Determine the [x, y] coordinate at the center of the cell enclosing the given text.  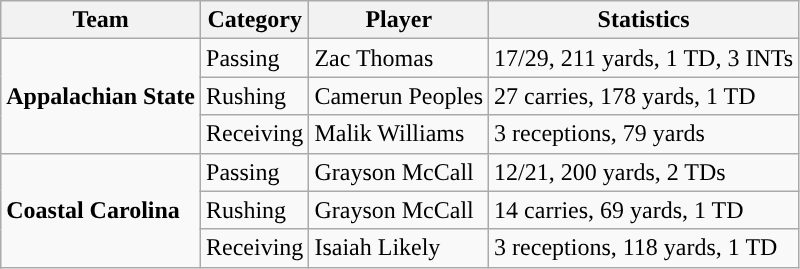
Camerun Peoples [399, 96]
Team [101, 20]
3 receptions, 79 yards [644, 134]
Zac Thomas [399, 58]
Player [399, 20]
17/29, 211 yards, 1 TD, 3 INTs [644, 58]
Malik Williams [399, 134]
Category [255, 20]
Appalachian State [101, 96]
3 receptions, 118 yards, 1 TD [644, 248]
Coastal Carolina [101, 210]
12/21, 200 yards, 2 TDs [644, 172]
Statistics [644, 20]
14 carries, 69 yards, 1 TD [644, 210]
27 carries, 178 yards, 1 TD [644, 96]
Isaiah Likely [399, 248]
